Detect which cell encompasses the target text, then output its [X, Y] center coordinate. 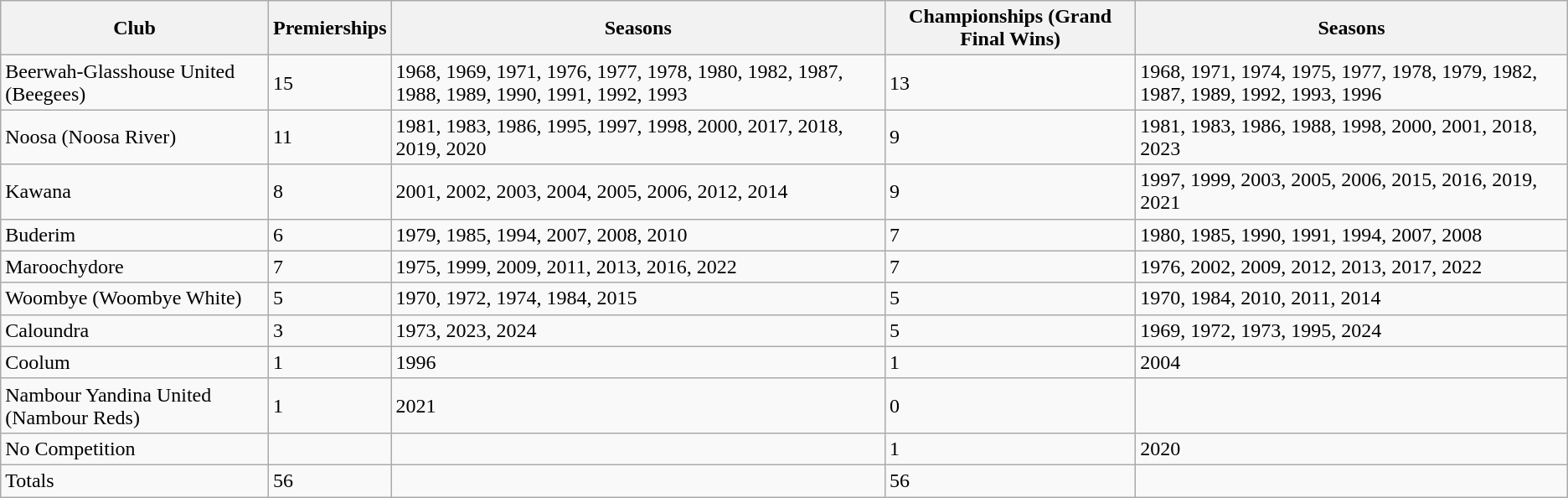
1976, 2002, 2009, 2012, 2013, 2017, 2022 [1352, 267]
1975, 1999, 2009, 2011, 2013, 2016, 2022 [638, 267]
1979, 1985, 1994, 2007, 2008, 2010 [638, 235]
3 [330, 330]
1973, 2023, 2024 [638, 330]
Premierships [330, 29]
1997, 1999, 2003, 2005, 2006, 2015, 2016, 2019, 2021 [1352, 191]
1996 [638, 362]
No Competition [135, 449]
2001, 2002, 2003, 2004, 2005, 2006, 2012, 2014 [638, 191]
1981, 1983, 1986, 1988, 1998, 2000, 2001, 2018, 2023 [1352, 137]
2021 [638, 406]
Nambour Yandina United (Nambour Reds) [135, 406]
1968, 1969, 1971, 1976, 1977, 1978, 1980, 1982, 1987, 1988, 1989, 1990, 1991, 1992, 1993 [638, 82]
Coolum [135, 362]
0 [1010, 406]
Kawana [135, 191]
15 [330, 82]
1970, 1984, 2010, 2011, 2014 [1352, 298]
2020 [1352, 449]
8 [330, 191]
Club [135, 29]
2004 [1352, 362]
1980, 1985, 1990, 1991, 1994, 2007, 2008 [1352, 235]
1968, 1971, 1974, 1975, 1977, 1978, 1979, 1982, 1987, 1989, 1992, 1993, 1996 [1352, 82]
Noosa (Noosa River) [135, 137]
Woombye (Woombye White) [135, 298]
1970, 1972, 1974, 1984, 2015 [638, 298]
Caloundra [135, 330]
Totals [135, 480]
11 [330, 137]
Beerwah-Glasshouse United (Beegees) [135, 82]
1969, 1972, 1973, 1995, 2024 [1352, 330]
1981, 1983, 1986, 1995, 1997, 1998, 2000, 2017, 2018, 2019, 2020 [638, 137]
13 [1010, 82]
Championships (Grand Final Wins) [1010, 29]
6 [330, 235]
Buderim [135, 235]
Maroochydore [135, 267]
